From the cell containing the given text, extract its center point as (X, Y) coordinate. 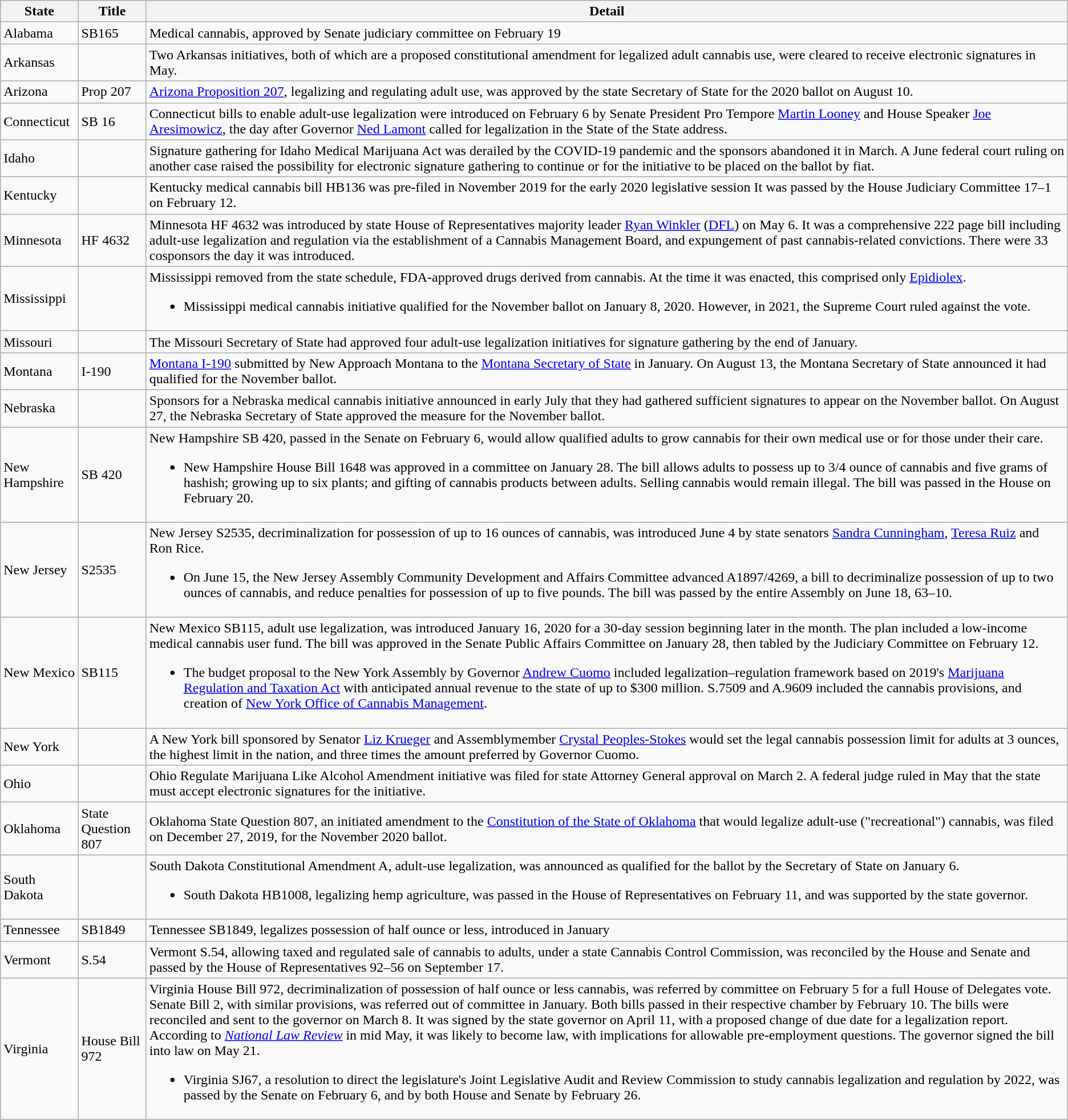
Mississippi (39, 299)
SB1849 (112, 930)
Alabama (39, 33)
Medical cannabis, approved by Senate judiciary committee on February 19 (607, 33)
Detail (607, 11)
New Jersey (39, 570)
HF 4632 (112, 240)
Tennessee SB1849, legalizes possession of half ounce or less, introduced in January (607, 930)
SB115 (112, 673)
State (39, 11)
S.54 (112, 959)
Vermont (39, 959)
Arkansas (39, 63)
Oklahoma (39, 829)
S2535 (112, 570)
State Question 807 (112, 829)
SB165 (112, 33)
Virginia (39, 1049)
Tennessee (39, 930)
Nebraska (39, 408)
Title (112, 11)
Montana (39, 371)
Minnesota (39, 240)
Connecticut (39, 121)
New Hampshire (39, 474)
The Missouri Secretary of State had approved four adult-use legalization initiatives for signature gathering by the end of January. (607, 342)
Arizona Proposition 207, legalizing and regulating adult use, was approved by the state Secretary of State for the 2020 ballot on August 10. (607, 92)
New York (39, 747)
SB 420 (112, 474)
Ohio (39, 784)
Idaho (39, 159)
Arizona (39, 92)
Missouri (39, 342)
Prop 207 (112, 92)
I-190 (112, 371)
House Bill 972 (112, 1049)
New Mexico (39, 673)
Kentucky (39, 195)
SB 16 (112, 121)
South Dakota (39, 887)
